Return (X, Y) of the center of cell containing provided text 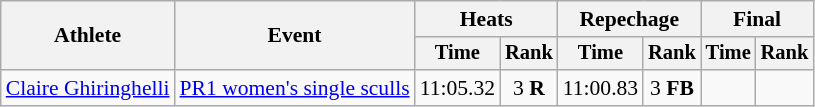
3 FB (672, 88)
3 R (529, 88)
Claire Ghiringhelli (88, 88)
Athlete (88, 36)
11:00.83 (600, 88)
PR1 women's single sculls (295, 88)
11:05.32 (458, 88)
Event (295, 36)
Final (757, 19)
Heats (486, 19)
Repechage (630, 19)
